Capture the cell that displays the provided text and extract its [x, y] central coordinate. 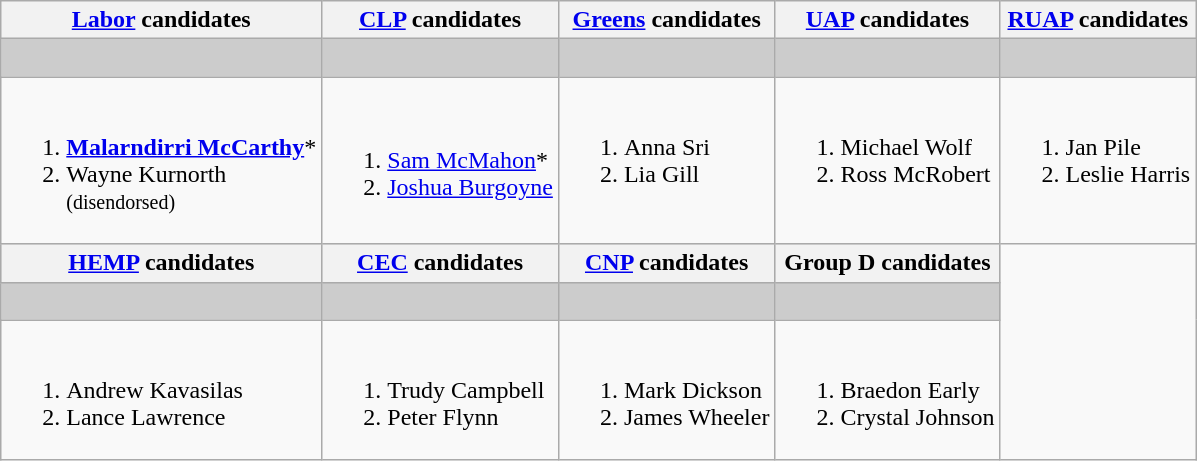
CNP candidates [666, 263]
RUAP candidates [1098, 20]
Greens candidates [666, 20]
Braedon EarlyCrystal Johnson [888, 390]
Andrew KavasilasLance Lawrence [162, 390]
Anna SriLia Gill [666, 160]
Michael WolfRoss McRobert [888, 160]
CEC candidates [440, 263]
Jan PileLeslie Harris [1098, 160]
Group D candidates [888, 263]
Labor candidates [162, 20]
Trudy CampbellPeter Flynn [440, 390]
Mark DicksonJames Wheeler [666, 390]
HEMP candidates [162, 263]
CLP candidates [440, 20]
Malarndirri McCarthy*Wayne Kurnorth(disendorsed) [162, 160]
Sam McMahon*Joshua Burgoyne [440, 160]
UAP candidates [888, 20]
